Return the (X, Y) coordinate for the center point of the cell that contains the specified text.  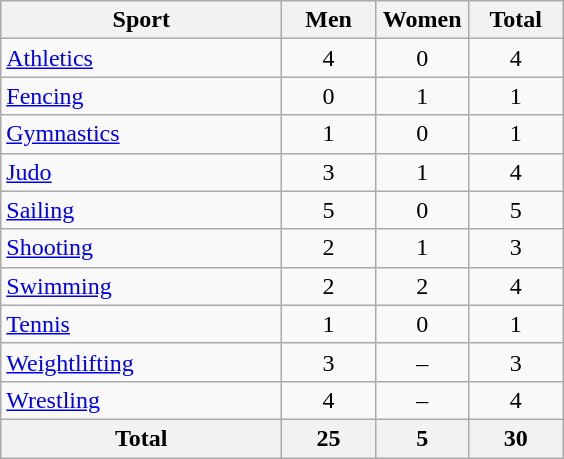
Swimming (142, 286)
30 (516, 438)
Sailing (142, 210)
Tennis (142, 324)
Women (422, 20)
25 (329, 438)
Sport (142, 20)
Gymnastics (142, 134)
Wrestling (142, 400)
Fencing (142, 96)
Weightlifting (142, 362)
Shooting (142, 248)
Judo (142, 172)
Athletics (142, 58)
Men (329, 20)
